Output the (x, y) coordinate of the center of the cell containing the given text.  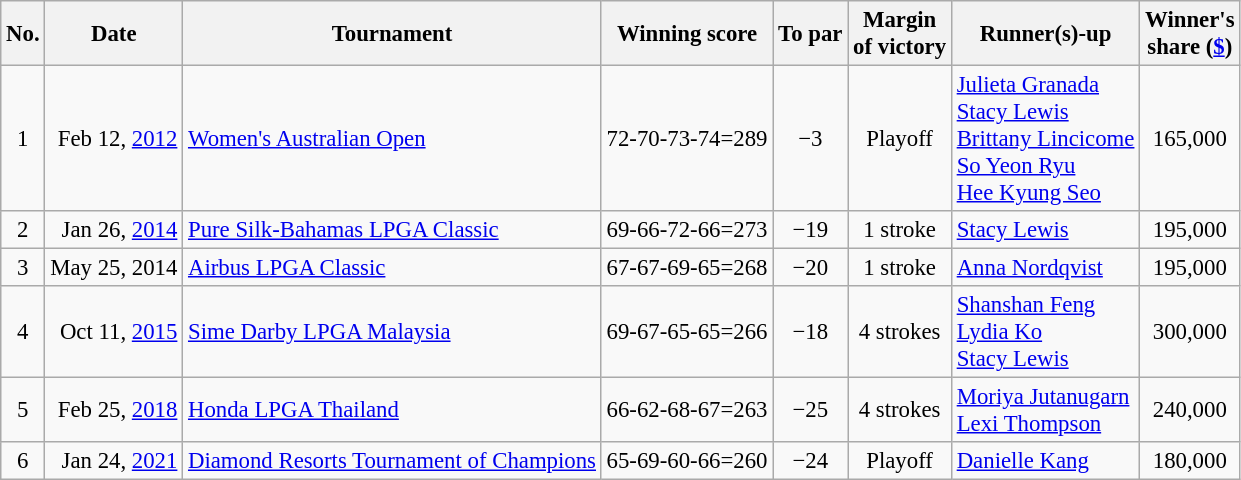
5 (23, 410)
72-70-73-74=289 (687, 139)
4 (23, 332)
Date (114, 34)
Tournament (392, 34)
−24 (810, 461)
Moriya Jutanugarn Lexi Thompson (1045, 410)
3 (23, 268)
Diamond Resorts Tournament of Champions (392, 461)
To par (810, 34)
Jan 26, 2014 (114, 230)
−20 (810, 268)
−18 (810, 332)
Jan 24, 2021 (114, 461)
1 (23, 139)
69-66-72-66=273 (687, 230)
240,000 (1190, 410)
Pure Silk-Bahamas LPGA Classic (392, 230)
Danielle Kang (1045, 461)
−25 (810, 410)
Marginof victory (900, 34)
No. (23, 34)
Women's Australian Open (392, 139)
Airbus LPGA Classic (392, 268)
−19 (810, 230)
300,000 (1190, 332)
69-67-65-65=266 (687, 332)
Sime Darby LPGA Malaysia (392, 332)
2 (23, 230)
Julieta Granada Stacy Lewis Brittany Lincicome So Yeon Ryu Hee Kyung Seo (1045, 139)
65-69-60-66=260 (687, 461)
Winner'sshare ($) (1190, 34)
Honda LPGA Thailand (392, 410)
Runner(s)-up (1045, 34)
Feb 25, 2018 (114, 410)
Shanshan Feng Lydia Ko Stacy Lewis (1045, 332)
180,000 (1190, 461)
Feb 12, 2012 (114, 139)
Winning score (687, 34)
67-67-69-65=268 (687, 268)
−3 (810, 139)
Anna Nordqvist (1045, 268)
165,000 (1190, 139)
Stacy Lewis (1045, 230)
66-62-68-67=263 (687, 410)
May 25, 2014 (114, 268)
6 (23, 461)
Oct 11, 2015 (114, 332)
